Extract the [x, y] coordinate from the center of the cell holding the provided text.  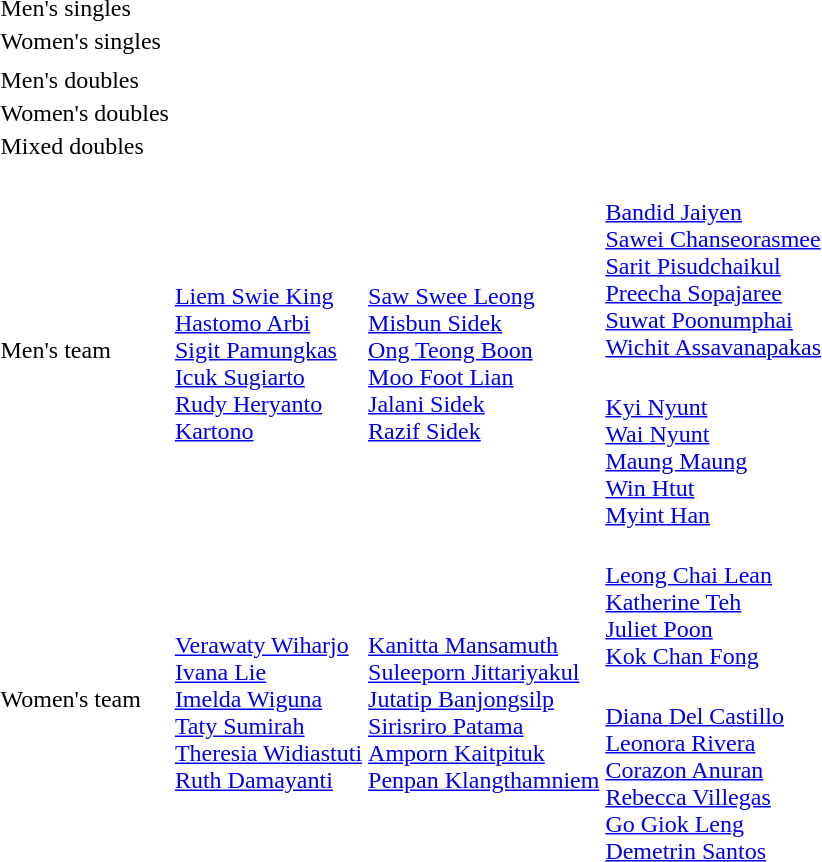
Liem Swie KingHastomo ArbiSigit PamungkasIcuk SugiartoRudy HeryantoKartono [268, 350]
Saw Swee LeongMisbun SidekOng Teong BoonMoo Foot LianJalani SidekRazif Sidek [484, 350]
